Extract the (X, Y) coordinate from the center of the cell holding the provided text.  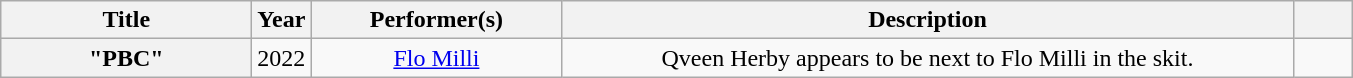
Flo Milli (436, 58)
Qveen Herby appears to be next to Flo Milli in the skit. (928, 58)
Description (928, 20)
"PBC" (126, 58)
2022 (282, 58)
Title (126, 20)
Performer(s) (436, 20)
Year (282, 20)
